Provide the [x, y] coordinate of the cell's center where the given text is located.  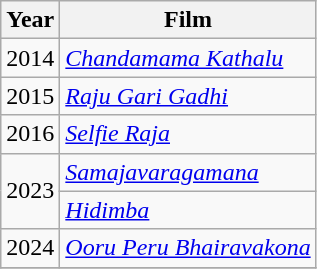
Ooru Peru Bhairavakona [188, 248]
2015 [30, 96]
Selfie Raja [188, 134]
Hidimba [188, 210]
Raju Gari Gadhi [188, 96]
Film [188, 20]
2016 [30, 134]
Year [30, 20]
Samajavaragamana [188, 172]
Chandamama Kathalu [188, 58]
2024 [30, 248]
2023 [30, 191]
2014 [30, 58]
